Determine the [x, y] coordinate at the center of the cell enclosing the given text.  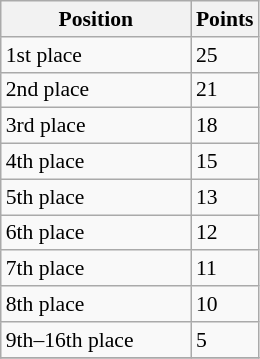
9th–16th place [96, 340]
5 [225, 340]
12 [225, 233]
11 [225, 269]
6th place [96, 233]
2nd place [96, 90]
13 [225, 197]
10 [225, 304]
15 [225, 162]
18 [225, 126]
21 [225, 90]
1st place [96, 55]
7th place [96, 269]
Points [225, 19]
3rd place [96, 126]
Position [96, 19]
4th place [96, 162]
5th place [96, 197]
8th place [96, 304]
25 [225, 55]
